Scan for the cell matching the given text and deliver its (x, y) coordinate at center. 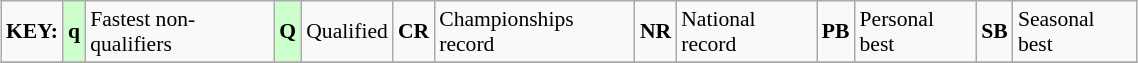
PB (836, 32)
National record (746, 32)
Q (288, 32)
q (74, 32)
Fastest non-qualifiers (180, 32)
SB (994, 32)
Qualified (347, 32)
Seasonal best (1075, 32)
Personal best (916, 32)
CR (414, 32)
Championships record (534, 32)
NR (656, 32)
KEY: (32, 32)
